Locate the cell with the specified text and output its (x, y) center coordinate. 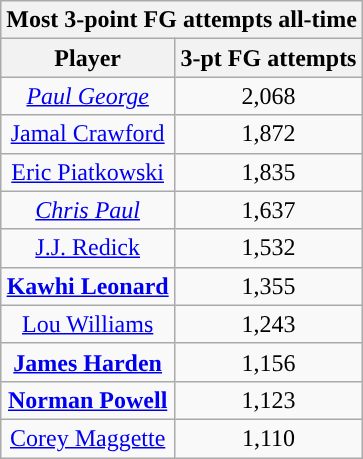
Corey Maggette (88, 438)
1,355 (269, 286)
Lou Williams (88, 324)
1,123 (269, 400)
1,243 (269, 324)
1,532 (269, 248)
Paul George (88, 96)
Kawhi Leonard (88, 286)
Player (88, 58)
1,872 (269, 134)
James Harden (88, 362)
Chris Paul (88, 210)
Norman Powell (88, 400)
1,156 (269, 362)
1,835 (269, 172)
1,637 (269, 210)
Jamal Crawford (88, 134)
J.J. Redick (88, 248)
Most 3-point FG attempts all-time (182, 20)
3-pt FG attempts (269, 58)
2,068 (269, 96)
1,110 (269, 438)
Eric Piatkowski (88, 172)
